Capture the cell that displays the provided text and extract its (X, Y) central coordinate. 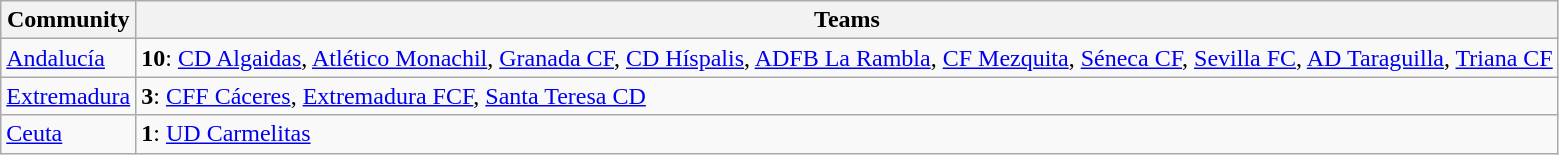
10: CD Algaidas, Atlético Monachil, Granada CF, CD Híspalis, ADFB La Rambla, CF Mezquita, Séneca CF, Sevilla FC, AD Taraguilla, Triana CF (847, 58)
Andalucía (68, 58)
Teams (847, 20)
3: CFF Cáceres, Extremadura FCF, Santa Teresa CD (847, 96)
Extremadura (68, 96)
Ceuta (68, 134)
1: UD Carmelitas (847, 134)
Community (68, 20)
